Pinpoint the cell where the given text exists, returning its (X, Y) midpoint coordinate. 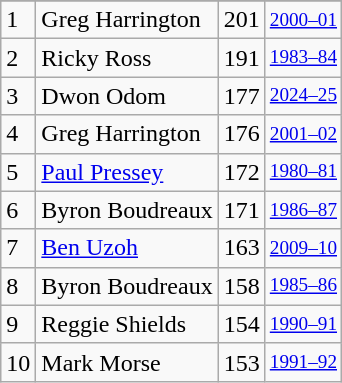
1991–92 (303, 362)
177 (242, 96)
191 (242, 58)
Ricky Ross (127, 58)
4 (18, 134)
1985–86 (303, 286)
2009–10 (303, 248)
2000–01 (303, 20)
6 (18, 210)
9 (18, 324)
171 (242, 210)
153 (242, 362)
1986–87 (303, 210)
8 (18, 286)
5 (18, 172)
Dwon Odom (127, 96)
176 (242, 134)
163 (242, 248)
158 (242, 286)
172 (242, 172)
154 (242, 324)
2001–02 (303, 134)
1980–81 (303, 172)
10 (18, 362)
2024–25 (303, 96)
1983–84 (303, 58)
7 (18, 248)
1 (18, 20)
Ben Uzoh (127, 248)
201 (242, 20)
Mark Morse (127, 362)
3 (18, 96)
Paul Pressey (127, 172)
Reggie Shields (127, 324)
1990–91 (303, 324)
2 (18, 58)
